Provide the (x, y) coordinate of the cell's center where the given text is located.  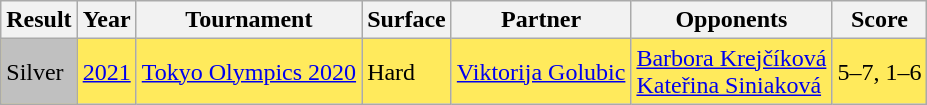
5–7, 1–6 (880, 72)
Partner (541, 20)
Viktorija Golubic (541, 72)
Silver (39, 72)
Result (39, 20)
Surface (407, 20)
Year (106, 20)
2021 (106, 72)
Barbora Krejčíková Kateřina Siniaková (732, 72)
Score (880, 20)
Opponents (732, 20)
Tournament (248, 20)
Tokyo Olympics 2020 (248, 72)
Hard (407, 72)
